Capture the cell that displays the provided text and extract its (x, y) central coordinate. 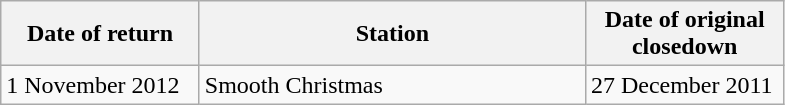
Smooth Christmas (392, 85)
Date of original closedown (684, 34)
Date of return (100, 34)
27 December 2011 (684, 85)
1 November 2012 (100, 85)
Station (392, 34)
